Locate the cell with the specified text and output its [x, y] center coordinate. 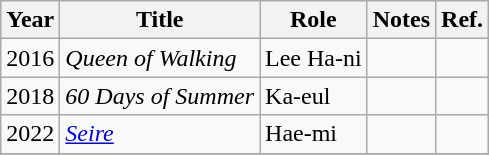
2018 [30, 96]
Seire [160, 134]
60 Days of Summer [160, 96]
Role [314, 20]
Year [30, 20]
2016 [30, 58]
2022 [30, 134]
Lee Ha-ni [314, 58]
Ka-eul [314, 96]
Queen of Walking [160, 58]
Title [160, 20]
Hae-mi [314, 134]
Notes [401, 20]
Ref. [462, 20]
